Detect which cell encompasses the target text, then output its (x, y) center coordinate. 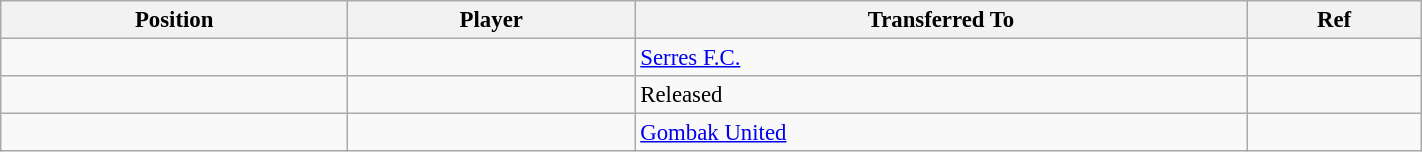
Released (941, 95)
Gombak United (941, 133)
Serres F.C. (941, 58)
Ref (1334, 20)
Player (492, 20)
Transferred To (941, 20)
Position (174, 20)
